From the cell containing the given text, extract its center point as [X, Y] coordinate. 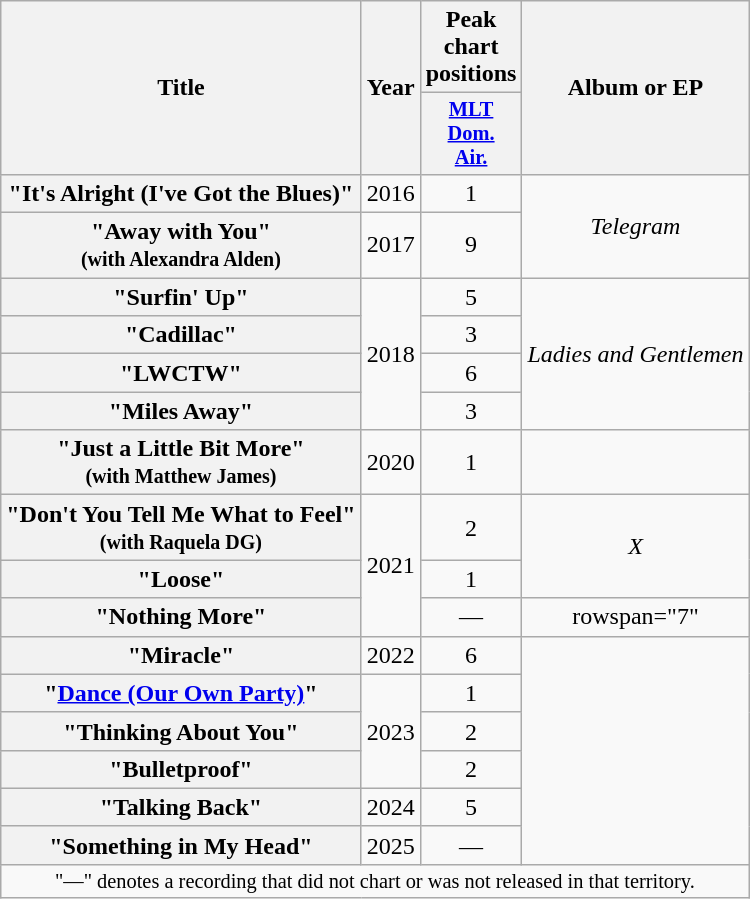
"Surfin' Up" [181, 297]
2022 [390, 655]
"Miracle" [181, 655]
"—" denotes a recording that did not chart or was not released in that territory. [375, 881]
2025 [390, 845]
"Thinking About You" [181, 731]
"Dance (Our Own Party)" [181, 693]
2017 [390, 246]
"Just a Little Bit More"(with Matthew James) [181, 462]
2016 [390, 193]
2018 [390, 354]
Telegram [636, 226]
"It's Alright (I've Got the Blues)" [181, 193]
"Loose" [181, 579]
"Bulletproof" [181, 769]
2020 [390, 462]
X [636, 546]
9 [471, 246]
2024 [390, 807]
"Talking Back" [181, 807]
"LWCTW" [181, 373]
rowspan="7" [636, 617]
2023 [390, 731]
MLTDom.Air. [471, 134]
2021 [390, 566]
Year [390, 88]
"Something in My Head" [181, 845]
"Miles Away" [181, 411]
"Cadillac" [181, 335]
"Nothing More" [181, 617]
Ladies and Gentlemen [636, 354]
"Away with You"(with Alexandra Alden) [181, 246]
Album or EP [636, 88]
"Don't You Tell Me What to Feel"(with Raquela DG) [181, 528]
Peak chart positions [471, 47]
Title [181, 88]
